Provide the [X, Y] coordinate of the cell's center where the given text is located.  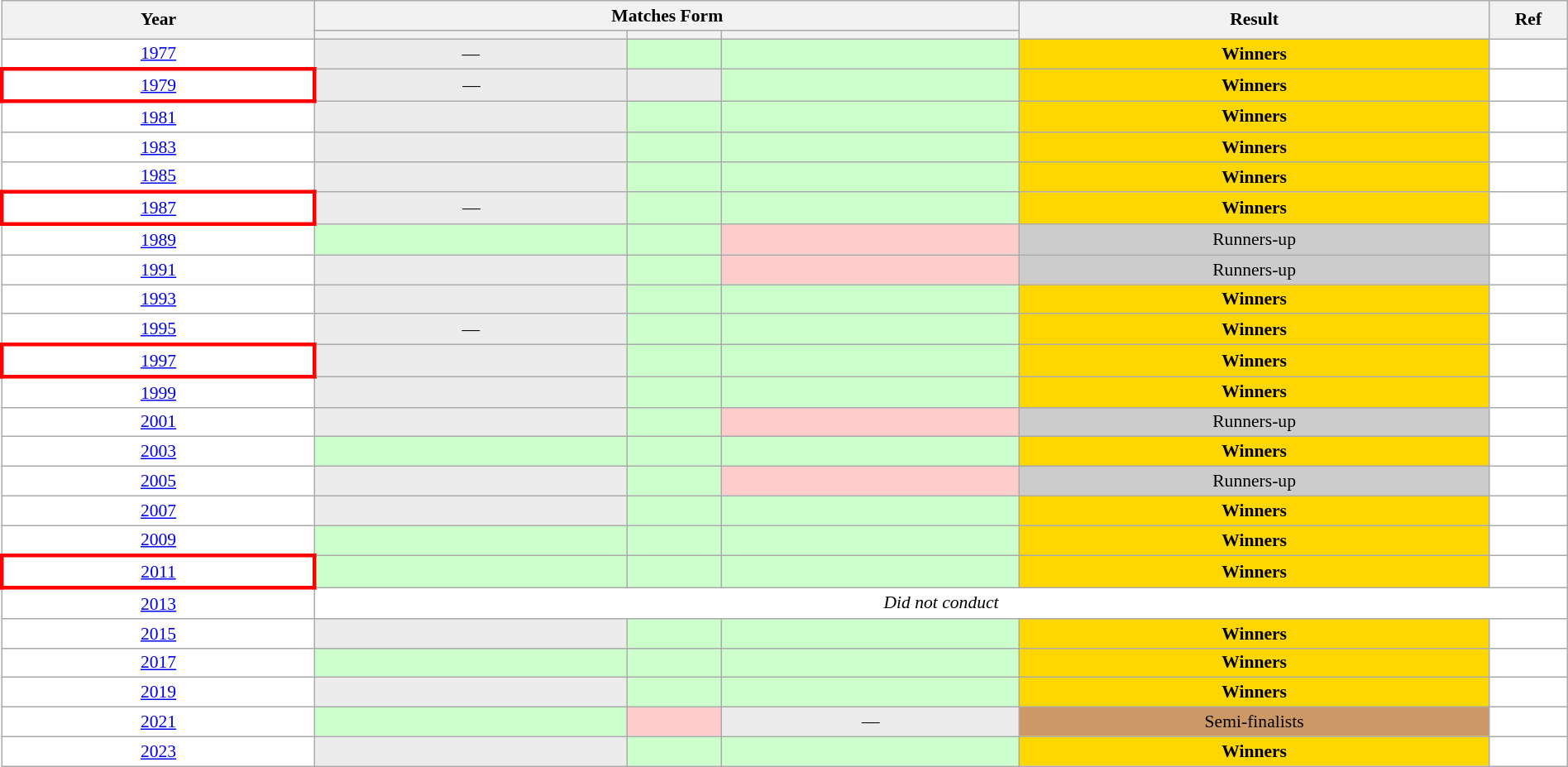
2003 [159, 452]
2009 [159, 541]
2019 [159, 693]
2007 [159, 511]
2013 [159, 604]
Year [159, 20]
1989 [159, 240]
Result [1255, 20]
1993 [159, 300]
1995 [159, 329]
1977 [159, 55]
2001 [159, 422]
2021 [159, 722]
1985 [159, 177]
1991 [159, 270]
2017 [159, 663]
1987 [159, 209]
2005 [159, 482]
2015 [159, 634]
Semi-finalists [1255, 722]
1999 [159, 392]
Ref [1528, 20]
2011 [159, 573]
1983 [159, 147]
1981 [159, 117]
Matches Form [667, 16]
Did not conduct [941, 604]
1979 [159, 86]
2023 [159, 751]
1997 [159, 361]
